Search for the cell housing the specified text and yield its [X, Y] center coordinate. 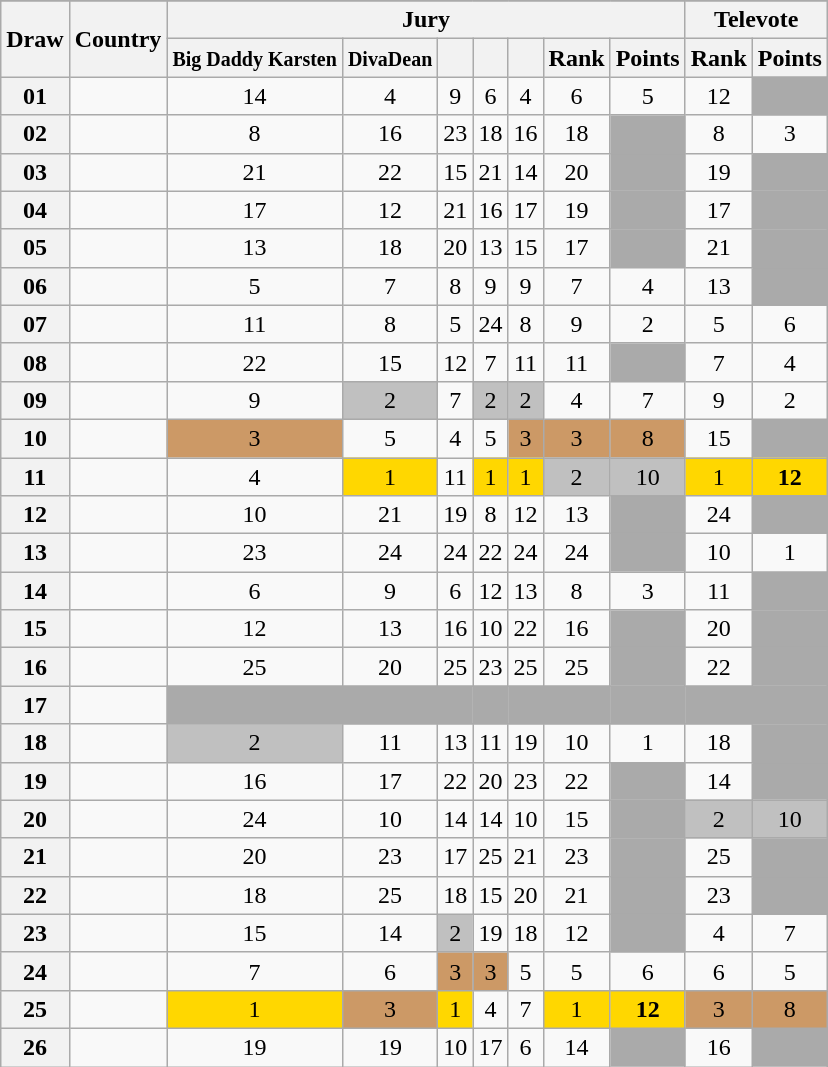
06 [35, 286]
Country [118, 39]
Draw [35, 39]
Jury [426, 20]
03 [35, 172]
07 [35, 324]
08 [35, 362]
04 [35, 210]
02 [35, 134]
Big Daddy Karsten [254, 58]
DivaDean [390, 58]
05 [35, 248]
26 [35, 1047]
01 [35, 96]
Televote [756, 20]
09 [35, 400]
